Output the [X, Y] coordinate of the center of the cell containing the given text.  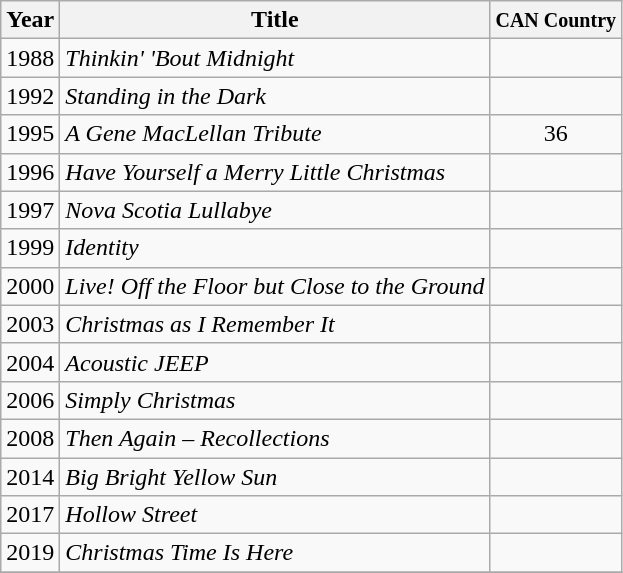
1997 [30, 210]
CAN Country [556, 20]
Christmas as I Remember It [275, 324]
Nova Scotia Lullabye [275, 210]
A Gene MacLellan Tribute [275, 134]
1995 [30, 134]
1992 [30, 96]
Big Bright Yellow Sun [275, 477]
Standing in the Dark [275, 96]
2003 [30, 324]
Hollow Street [275, 515]
2008 [30, 438]
2014 [30, 477]
Christmas Time Is Here [275, 553]
36 [556, 134]
Simply Christmas [275, 400]
1999 [30, 248]
2006 [30, 400]
Acoustic JEEP [275, 362]
Live! Off the Floor but Close to the Ground [275, 286]
Year [30, 20]
1988 [30, 58]
2019 [30, 553]
2000 [30, 286]
Have Yourself a Merry Little Christmas [275, 172]
Title [275, 20]
2017 [30, 515]
1996 [30, 172]
2004 [30, 362]
Identity [275, 248]
Then Again – Recollections [275, 438]
Thinkin' 'Bout Midnight [275, 58]
